Identify which cell holds the provided text, then report its [X, Y] central coordinate. 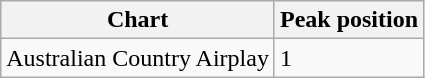
1 [348, 58]
Australian Country Airplay [138, 58]
Chart [138, 20]
Peak position [348, 20]
